Scan for the cell matching the given text and deliver its (x, y) coordinate at center. 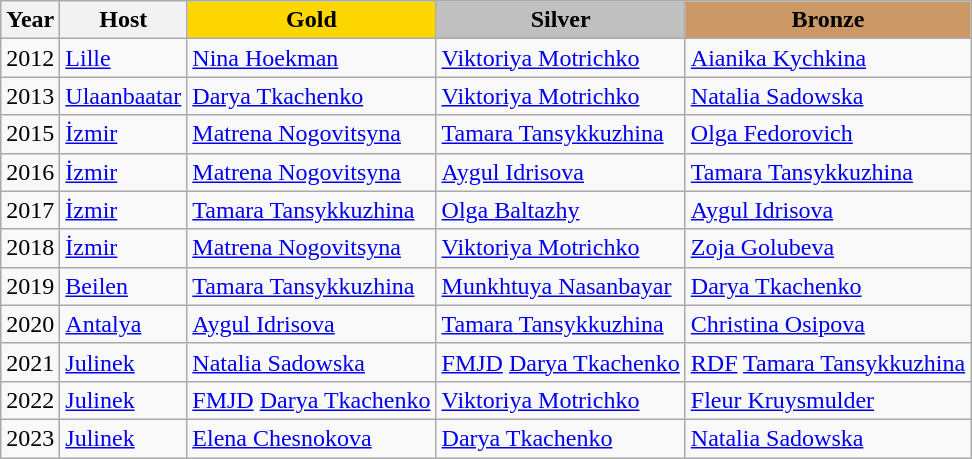
2016 (30, 172)
2020 (30, 324)
Munkhtuya Nasanbayar (560, 286)
2012 (30, 58)
Host (124, 20)
2023 (30, 438)
Olga Baltazhy (560, 210)
2019 (30, 286)
2013 (30, 96)
Gold (312, 20)
Beilen (124, 286)
Year (30, 20)
2015 (30, 134)
Antalya (124, 324)
Aianika Kychkina (828, 58)
Zoja Golubeva (828, 248)
2017 (30, 210)
Nina Hoekman (312, 58)
2022 (30, 400)
Bronze (828, 20)
Silver (560, 20)
2021 (30, 362)
Christina Osipova (828, 324)
Elena Chesnokova (312, 438)
Fleur Kruysmulder (828, 400)
Lille (124, 58)
Olga Fedorovich (828, 134)
2018 (30, 248)
RDF Tamara Tansykkuzhina (828, 362)
Ulaanbaatar (124, 96)
